Return the (x, y) coordinate for the center point of the cell that contains the specified text.  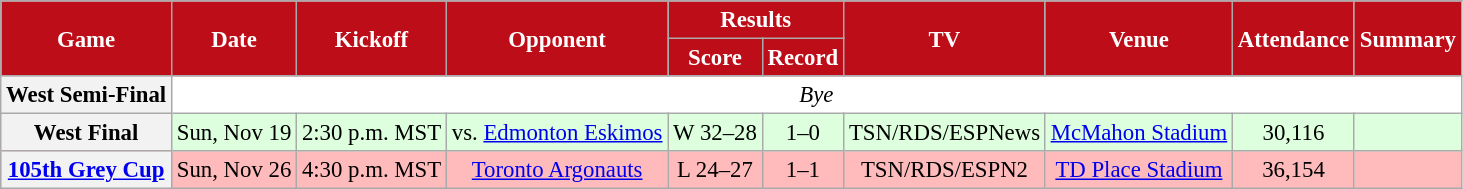
Record (802, 58)
TSN/RDS/ESPNews (945, 133)
30,116 (1293, 133)
36,154 (1293, 170)
TD Place Stadium (1138, 170)
Results (756, 20)
1–0 (802, 133)
Sun, Nov 26 (234, 170)
Attendance (1293, 38)
105th Grey Cup (86, 170)
Opponent (556, 38)
Kickoff (372, 38)
vs. Edmonton Eskimos (556, 133)
Summary (1408, 38)
Date (234, 38)
TSN/RDS/ESPN2 (945, 170)
Score (715, 58)
L 24–27 (715, 170)
Toronto Argonauts (556, 170)
West Final (86, 133)
TV (945, 38)
Venue (1138, 38)
Bye (816, 95)
2:30 p.m. MST (372, 133)
1–1 (802, 170)
W 32–28 (715, 133)
West Semi-Final (86, 95)
McMahon Stadium (1138, 133)
Sun, Nov 19 (234, 133)
4:30 p.m. MST (372, 170)
Game (86, 38)
